Output the [x, y] coordinate of the center of the cell containing the given text.  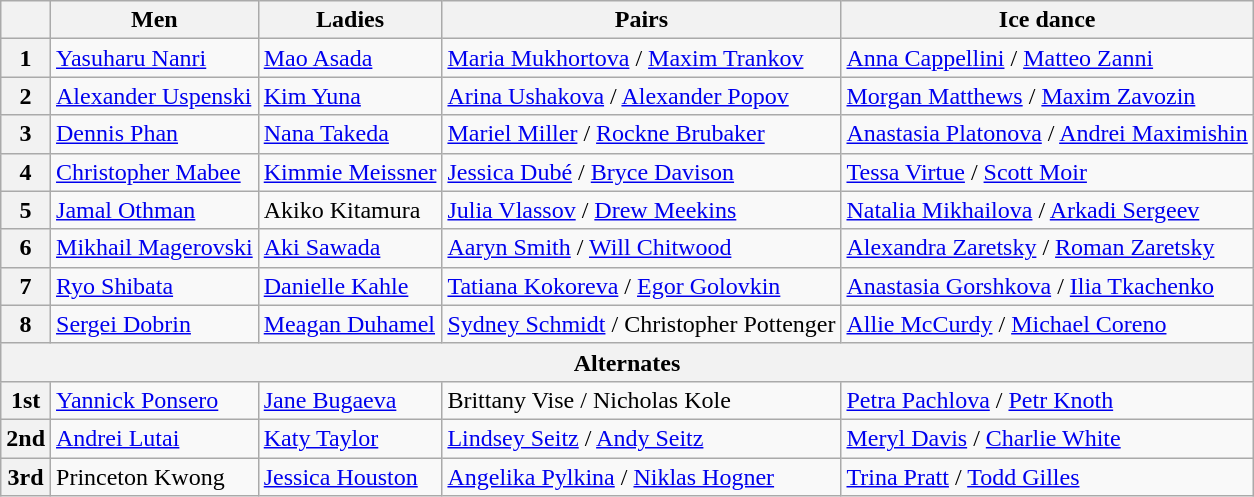
Jamal Othman [155, 210]
Morgan Matthews / Maxim Zavozin [1047, 96]
Katy Taylor [350, 438]
4 [26, 172]
Danielle Kahle [350, 286]
Akiko Kitamura [350, 210]
5 [26, 210]
Pairs [642, 20]
Ryo Shibata [155, 286]
Tessa Virtue / Scott Moir [1047, 172]
Anastasia Gorshkova / Ilia Tkachenko [1047, 286]
Aaryn Smith / Will Chitwood [642, 248]
Maria Mukhortova / Maxim Trankov [642, 58]
Christopher Mabee [155, 172]
Alexander Uspenski [155, 96]
Kim Yuna [350, 96]
Angelika Pylkina / Niklas Hogner [642, 477]
Tatiana Kokoreva / Egor Golovkin [642, 286]
Allie McCurdy / Michael Coreno [1047, 324]
Mao Asada [350, 58]
Alternates [628, 362]
Men [155, 20]
Natalia Mikhailova / Arkadi Sergeev [1047, 210]
1 [26, 58]
Meagan Duhamel [350, 324]
Meryl Davis / Charlie White [1047, 438]
Jessica Dubé / Bryce Davison [642, 172]
Nana Takeda [350, 134]
Anna Cappellini / Matteo Zanni [1047, 58]
Jane Bugaeva [350, 400]
6 [26, 248]
7 [26, 286]
Ice dance [1047, 20]
Kimmie Meissner [350, 172]
Andrei Lutai [155, 438]
Arina Ushakova / Alexander Popov [642, 96]
Trina Pratt / Todd Gilles [1047, 477]
2nd [26, 438]
1st [26, 400]
Ladies [350, 20]
3rd [26, 477]
Petra Pachlova / Petr Knoth [1047, 400]
2 [26, 96]
Sergei Dobrin [155, 324]
Lindsey Seitz / Andy Seitz [642, 438]
Julia Vlassov / Drew Meekins [642, 210]
Brittany Vise / Nicholas Kole [642, 400]
Dennis Phan [155, 134]
Jessica Houston [350, 477]
8 [26, 324]
Mariel Miller / Rockne Brubaker [642, 134]
Sydney Schmidt / Christopher Pottenger [642, 324]
Yasuharu Nanri [155, 58]
Yannick Ponsero [155, 400]
Alexandra Zaretsky / Roman Zaretsky [1047, 248]
3 [26, 134]
Princeton Kwong [155, 477]
Aki Sawada [350, 248]
Mikhail Magerovski [155, 248]
Anastasia Platonova / Andrei Maximishin [1047, 134]
